Provide the [x, y] coordinate of the cell's center where the given text is located.  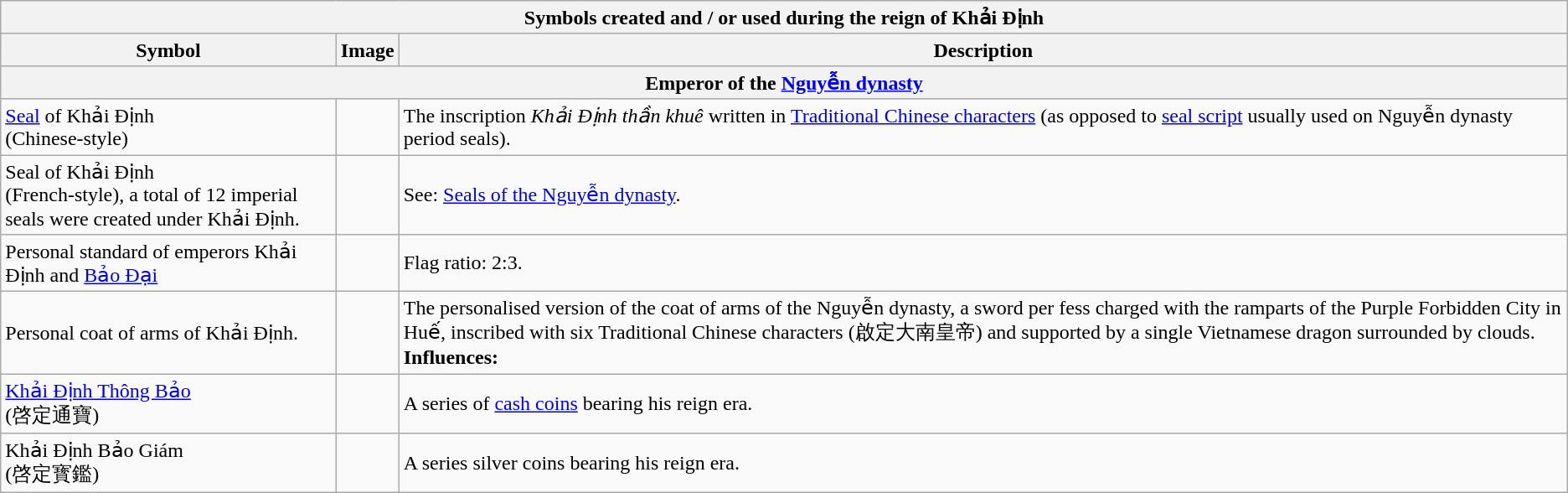
A series of cash coins bearing his reign era. [983, 404]
Flag ratio: 2:3. [983, 263]
Symbol [168, 49]
Seal of Khải Định(Chinese-style) [168, 127]
Khải Định Bảo Giám(啓定寳鑑) [168, 463]
Personal coat of arms of Khải Định. [168, 333]
A series silver coins bearing his reign era. [983, 463]
Image [367, 49]
Symbols created and / or used during the reign of Khải Định [784, 18]
See: Seals of the Nguyễn dynasty. [983, 195]
Seal of Khải Định(French-style), a total of 12 imperial seals were created under Khải Định. [168, 195]
Khải Định Thông Bảo(啓定通寶) [168, 404]
Description [983, 49]
Personal standard of emperors Khải Định and Bảo Đại [168, 263]
Emperor of the Nguyễn dynasty [784, 82]
